Detect which cell encompasses the target text, then output its (x, y) center coordinate. 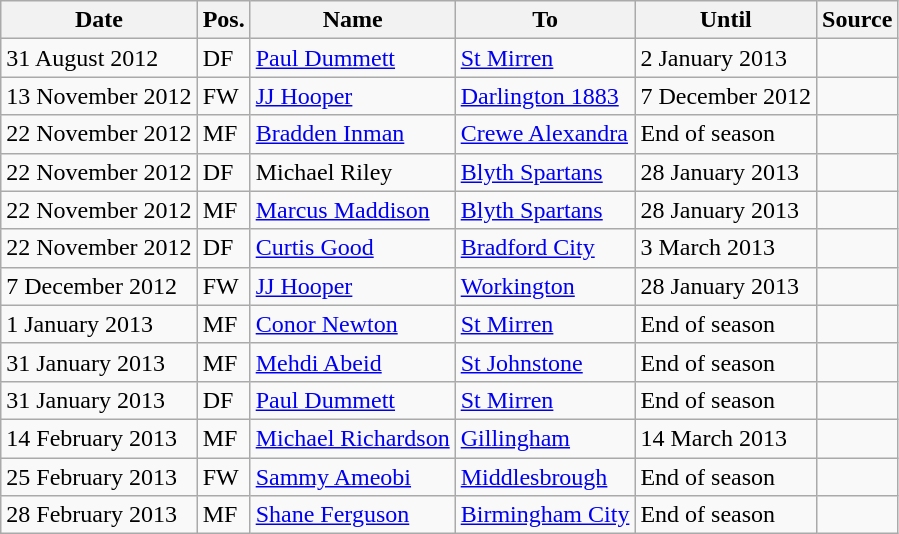
14 March 2013 (726, 438)
13 November 2012 (99, 96)
Workington (545, 286)
Until (726, 20)
Crewe Alexandra (545, 134)
Curtis Good (352, 248)
Gillingham (545, 438)
Michael Riley (352, 172)
Name (352, 20)
Pos. (224, 20)
Darlington 1883 (545, 96)
St Johnstone (545, 362)
Conor Newton (352, 324)
Source (858, 20)
Middlesbrough (545, 477)
1 January 2013 (99, 324)
Bradden Inman (352, 134)
Date (99, 20)
Bradford City (545, 248)
Shane Ferguson (352, 515)
Michael Richardson (352, 438)
3 March 2013 (726, 248)
To (545, 20)
2 January 2013 (726, 58)
Mehdi Abeid (352, 362)
Birmingham City (545, 515)
28 February 2013 (99, 515)
Marcus Maddison (352, 210)
14 February 2013 (99, 438)
25 February 2013 (99, 477)
Sammy Ameobi (352, 477)
31 August 2012 (99, 58)
